Output the (X, Y) coordinate of the center of the cell containing the given text.  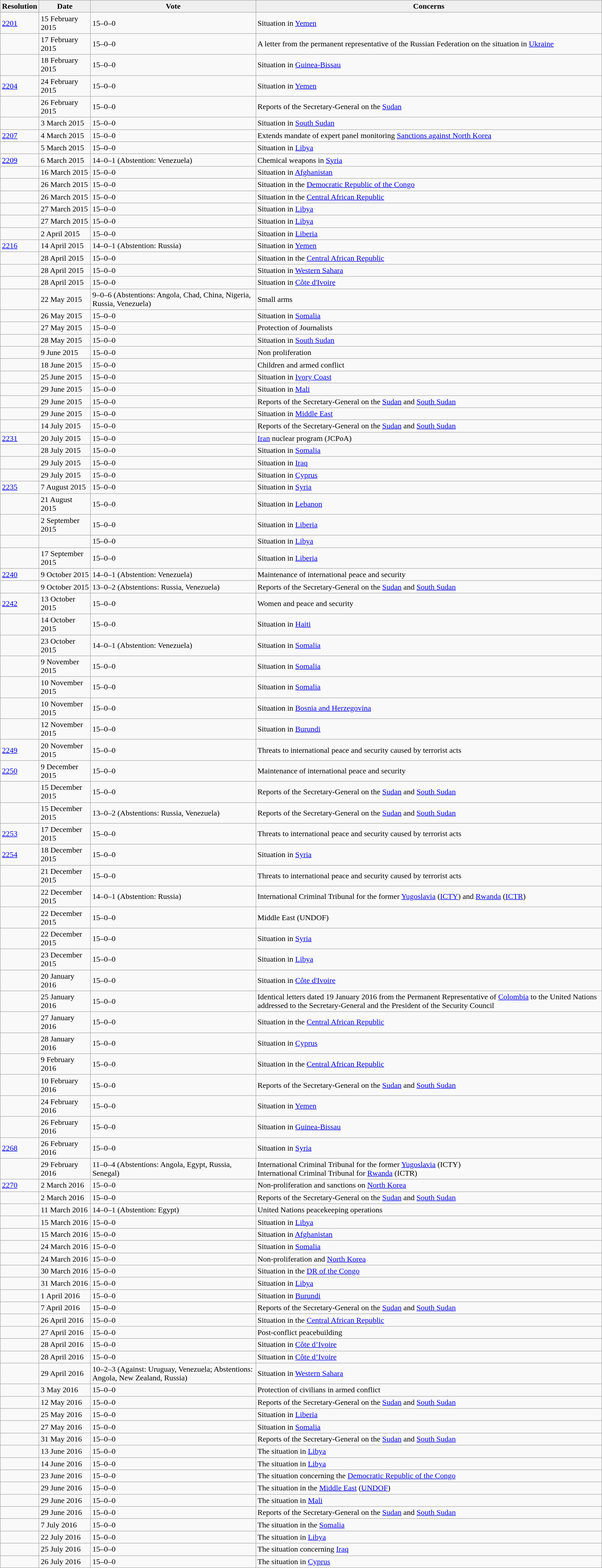
Non-proliferation and sanctions on North Korea (429, 1185)
28 May 2015 (65, 340)
27 May 2016 (65, 1427)
2209 (20, 160)
25 July 2016 (65, 1549)
5 March 2015 (65, 148)
3 May 2016 (65, 1390)
Middle East (UNDOF) (429, 917)
Non-proliferation and North Korea (429, 1259)
2270 (20, 1185)
The situation in Mali (429, 1500)
Extends mandate of expert panel monitoring Sanctions against North Korea (429, 135)
11 March 2016 (65, 1210)
27 January 2016 (65, 1022)
14 July 2015 (65, 426)
Small arms (429, 299)
2207 (20, 135)
13 June 2016 (65, 1451)
2235 (20, 487)
4 March 2015 (65, 135)
The situation in Cyprus (429, 1562)
23 October 2015 (65, 645)
13 October 2015 (65, 603)
Protection of civilians in armed conflict (429, 1390)
Situation in Lebanon (429, 504)
International Criminal Tribunal for the former Yugoslavia (ICTY) and Rwanda (ICTR) (429, 897)
16 March 2015 (65, 172)
Situation in Haiti (429, 624)
25 June 2015 (65, 377)
12 November 2015 (65, 729)
Situation in Middle East (429, 414)
The situation in the Somalia (429, 1525)
22 May 2015 (65, 299)
Situation in Bosnia and Herzegovina (429, 708)
Children and armed conflict (429, 365)
17 September 2015 (65, 558)
18 December 2015 (65, 855)
27 April 2016 (65, 1332)
29 April 2016 (65, 1374)
24 February 2016 (65, 1106)
Vote (173, 6)
14 October 2015 (65, 624)
2204 (20, 86)
Situation in Mali (429, 389)
21 August 2015 (65, 504)
2249 (20, 750)
2268 (20, 1148)
26 May 2015 (65, 316)
28 July 2015 (65, 451)
20 January 2016 (65, 980)
15 February 2015 (65, 23)
The situation in the Middle East (UNDOF) (429, 1488)
The situation concerning the Democratic Republic of the Congo (429, 1476)
21 December 2015 (65, 875)
2231 (20, 438)
6 March 2015 (65, 160)
Situation in the Democratic Republic of the Congo (429, 184)
14 June 2016 (65, 1463)
United Nations peacekeeping operations (429, 1210)
International Criminal Tribunal for the former Yugoslavia (ICTY)International Criminal Tribunal for Rwanda (ICTR) (429, 1169)
26 April 2016 (65, 1320)
22 July 2016 (65, 1537)
9 June 2015 (65, 352)
Situation in Iraq (429, 463)
A letter from the permanent representative of the Russian Federation on the situation in Ukraine (429, 44)
18 February 2015 (65, 65)
Women and peace and security (429, 603)
7 April 2016 (65, 1308)
26 February 2015 (65, 107)
2242 (20, 603)
1 April 2016 (65, 1296)
Iran nuclear program (JCPoA) (429, 438)
2 April 2015 (65, 234)
25 January 2016 (65, 1002)
9 November 2015 (65, 666)
17 December 2015 (65, 834)
23 June 2016 (65, 1476)
2250 (20, 771)
Concerns (429, 6)
2201 (20, 23)
2254 (20, 855)
Situation in the DR of the Congo (429, 1271)
20 July 2015 (65, 438)
2253 (20, 834)
Situation in Ivory Coast (429, 377)
Date (65, 6)
20 November 2015 (65, 750)
28 January 2016 (65, 1043)
31 May 2016 (65, 1439)
9 December 2015 (65, 771)
2240 (20, 574)
24 February 2015 (65, 86)
Resolution (20, 6)
7 July 2016 (65, 1525)
Protection of Journalists (429, 328)
29 February 2016 (65, 1169)
14–0–1 (Abstention: Egypt) (173, 1210)
9 February 2016 (65, 1064)
31 March 2016 (65, 1283)
Chemical weapons in Syria (429, 160)
14 April 2015 (65, 246)
10 February 2016 (65, 1085)
9–0–6 (Abstentions: Angola, Chad, China, Nigeria, Russia, Venezuela) (173, 299)
23 December 2015 (65, 959)
18 June 2015 (65, 365)
7 August 2015 (65, 487)
25 May 2016 (65, 1414)
27 May 2015 (65, 328)
11–0–4 (Abstentions: Angola, Egypt, Russia, Senegal) (173, 1169)
3 March 2015 (65, 123)
Non proliferation (429, 352)
17 February 2015 (65, 44)
Reports of the Secretary-General on the Sudan (429, 107)
10–2–3 (Against: Uruguay, Venezuela; Abstentions: Angola, New Zealand, Russia) (173, 1374)
30 March 2016 (65, 1271)
2216 (20, 246)
12 May 2016 (65, 1402)
The situation concerning Iraq (429, 1549)
2 September 2015 (65, 525)
Post-conflict peacebuilding (429, 1332)
26 July 2016 (65, 1562)
